Identify which cell holds the provided text, then report its (X, Y) central coordinate. 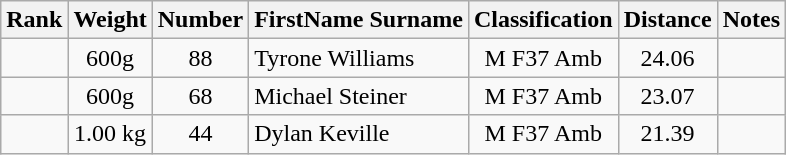
1.00 kg (110, 134)
44 (200, 134)
Dylan Keville (359, 134)
Distance (668, 20)
Classification (543, 20)
88 (200, 58)
Tyrone Williams (359, 58)
23.07 (668, 96)
24.06 (668, 58)
Number (200, 20)
Rank (34, 20)
Notes (751, 20)
68 (200, 96)
Weight (110, 20)
Michael Steiner (359, 96)
21.39 (668, 134)
FirstName Surname (359, 20)
